Scan for the cell matching the given text and deliver its [X, Y] coordinate at center. 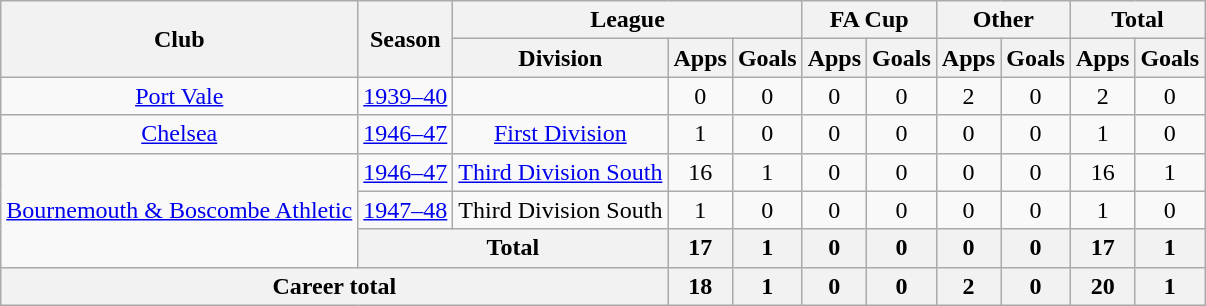
League [628, 20]
20 [1102, 286]
First Division [560, 134]
Career total [334, 286]
1947–48 [406, 210]
Season [406, 39]
Club [180, 39]
18 [700, 286]
FA Cup [869, 20]
Bournemouth & Boscombe Athletic [180, 210]
1939–40 [406, 96]
Division [560, 58]
Port Vale [180, 96]
Other [1003, 20]
Chelsea [180, 134]
